Extract the (X, Y) coordinate from the center of the cell holding the provided text.  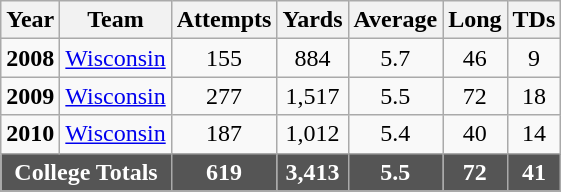
187 (224, 134)
2010 (30, 134)
884 (312, 58)
155 (224, 58)
619 (224, 172)
1,012 (312, 134)
2008 (30, 58)
Team (116, 20)
5.4 (396, 134)
1,517 (312, 96)
41 (534, 172)
14 (534, 134)
9 (534, 58)
Attempts (224, 20)
2009 (30, 96)
5.7 (396, 58)
Average (396, 20)
18 (534, 96)
3,413 (312, 172)
40 (475, 134)
Year (30, 20)
Yards (312, 20)
277 (224, 96)
College Totals (86, 172)
Long (475, 20)
46 (475, 58)
TDs (534, 20)
